Identify which cell holds the provided text, then report its (X, Y) central coordinate. 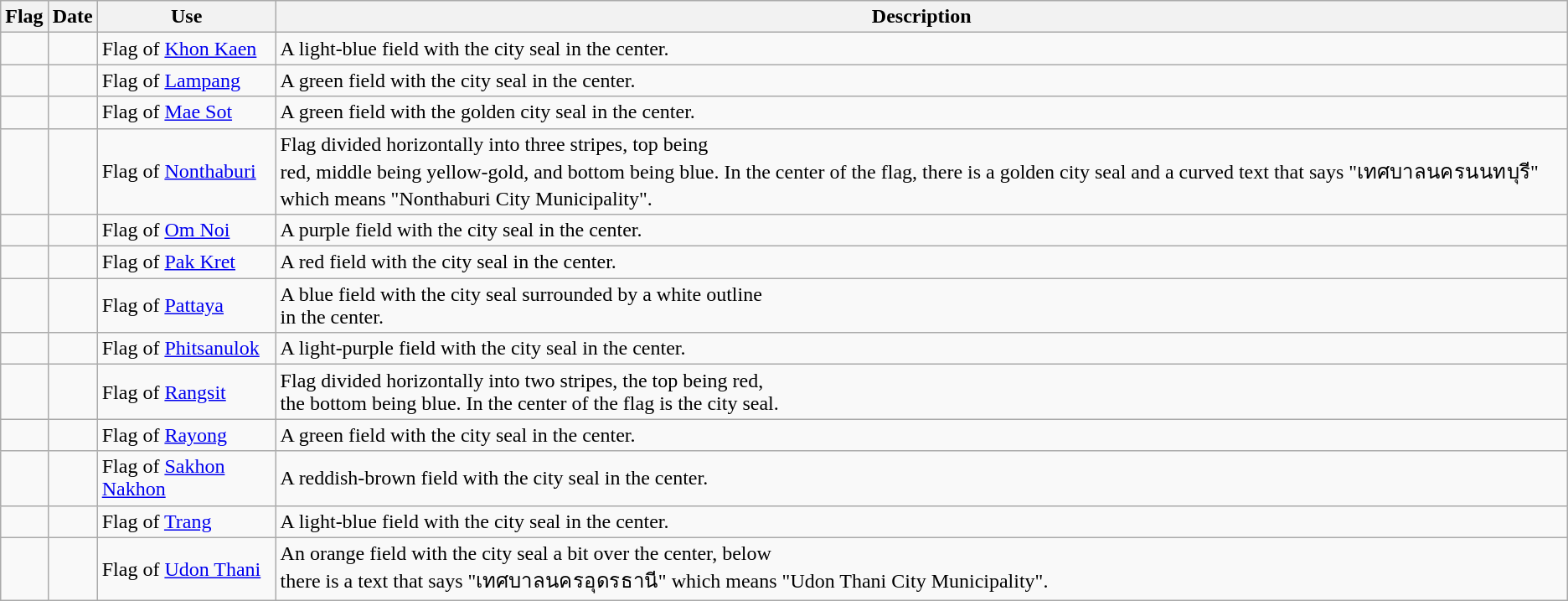
Flag of Nonthaburi (186, 171)
A reddish-brown field with the city seal in the center. (921, 478)
A red field with the city seal in the center. (921, 262)
Flag of Trang (186, 521)
Flag of Om Noi (186, 231)
Flag of Sakhon Nakhon (186, 478)
Flag (24, 17)
Flag divided horizontally into two stripes, the top being red,the bottom being blue. In the center of the flag is the city seal. (921, 392)
Flag of Pattaya (186, 305)
Flag of Pak Kret (186, 262)
Flag of Udon Thani (186, 569)
Flag of Phitsanulok (186, 349)
Flag of Mae Sot (186, 112)
Use (186, 17)
Description (921, 17)
Flag of Lampang (186, 80)
A light-purple field with the city seal in the center. (921, 349)
Date (72, 17)
Flag of Rayong (186, 435)
A green field with the golden city seal in the center. (921, 112)
A purple field with the city seal in the center. (921, 231)
Flag of Rangsit (186, 392)
Flag of Khon Kaen (186, 49)
A blue field with the city seal surrounded by a white outlinein the center. (921, 305)
